Capture the cell that displays the provided text and extract its (X, Y) central coordinate. 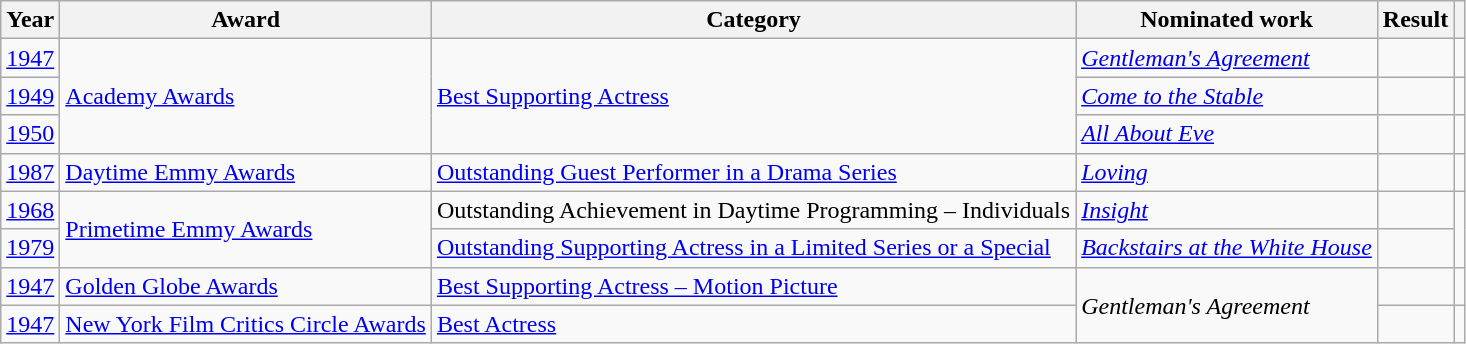
Award (246, 20)
Best Actress (753, 324)
Academy Awards (246, 96)
Outstanding Guest Performer in a Drama Series (753, 172)
Backstairs at the White House (1227, 248)
Daytime Emmy Awards (246, 172)
Golden Globe Awards (246, 286)
Result (1415, 20)
1949 (30, 96)
1968 (30, 210)
Outstanding Supporting Actress in a Limited Series or a Special (753, 248)
Nominated work (1227, 20)
Year (30, 20)
1979 (30, 248)
Primetime Emmy Awards (246, 229)
New York Film Critics Circle Awards (246, 324)
1987 (30, 172)
Best Supporting Actress – Motion Picture (753, 286)
Outstanding Achievement in Daytime Programming – Individuals (753, 210)
Category (753, 20)
Insight (1227, 210)
1950 (30, 134)
Loving (1227, 172)
All About Eve (1227, 134)
Best Supporting Actress (753, 96)
Come to the Stable (1227, 96)
